Return the [X, Y] coordinate for the center point of the cell that contains the specified text.  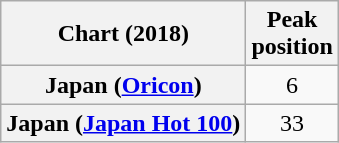
6 [292, 85]
Japan (Japan Hot 100) [124, 123]
Chart (2018) [124, 34]
33 [292, 123]
Peakposition [292, 34]
Japan (Oricon) [124, 85]
